Find where the given text appears and provide that cell's center as (x, y) coordinate. 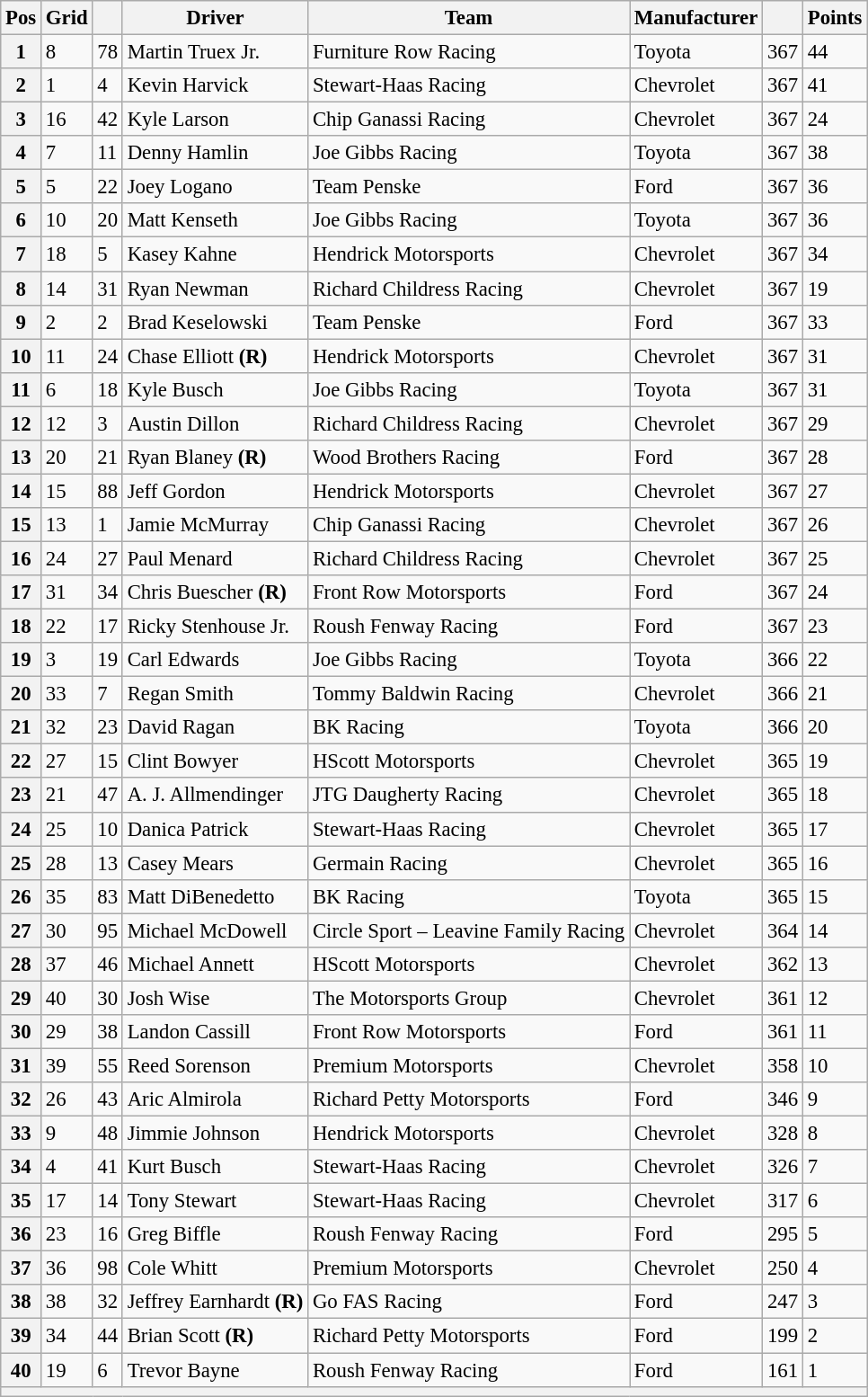
Wood Brothers Racing (469, 458)
Manufacturer (696, 18)
Tommy Baldwin Racing (469, 694)
88 (108, 491)
Clint Bowyer (215, 761)
Aric Almirola (215, 1099)
98 (108, 1268)
Landon Cassill (215, 1032)
Reed Sorenson (215, 1065)
The Motorsports Group (469, 998)
317 (784, 1201)
Driver (215, 18)
Brad Keselowski (215, 322)
Josh Wise (215, 998)
A. J. Allmendinger (215, 796)
Jeff Gordon (215, 491)
Carl Edwards (215, 660)
Pos (22, 18)
Kurt Busch (215, 1167)
Ryan Blaney (R) (215, 458)
328 (784, 1134)
Go FAS Racing (469, 1303)
Matt Kenseth (215, 220)
Ricky Stenhouse Jr. (215, 627)
161 (784, 1370)
364 (784, 930)
47 (108, 796)
Paul Menard (215, 558)
Kevin Harvick (215, 85)
Matt DiBenedetto (215, 896)
362 (784, 965)
55 (108, 1065)
247 (784, 1303)
Points (834, 18)
358 (784, 1065)
Germain Racing (469, 863)
250 (784, 1268)
83 (108, 896)
42 (108, 120)
David Ragan (215, 727)
Kyle Busch (215, 389)
43 (108, 1099)
Tony Stewart (215, 1201)
326 (784, 1167)
Greg Biffle (215, 1234)
Kasey Kahne (215, 254)
Denny Hamlin (215, 153)
Chase Elliott (R) (215, 356)
Grid (66, 18)
Furniture Row Racing (469, 52)
Chris Buescher (R) (215, 592)
Danica Patrick (215, 829)
Jeffrey Earnhardt (R) (215, 1303)
Trevor Bayne (215, 1370)
Austin Dillon (215, 423)
Team (469, 18)
Kyle Larson (215, 120)
Casey Mears (215, 863)
295 (784, 1234)
Ryan Newman (215, 289)
Martin Truex Jr. (215, 52)
346 (784, 1099)
78 (108, 52)
Michael Annett (215, 965)
199 (784, 1336)
Jamie McMurray (215, 525)
JTG Daugherty Racing (469, 796)
95 (108, 930)
48 (108, 1134)
Cole Whitt (215, 1268)
Regan Smith (215, 694)
Jimmie Johnson (215, 1134)
Circle Sport – Leavine Family Racing (469, 930)
46 (108, 965)
Brian Scott (R) (215, 1336)
Michael McDowell (215, 930)
Joey Logano (215, 187)
